Pinpoint the cell where the given text exists, returning its (X, Y) midpoint coordinate. 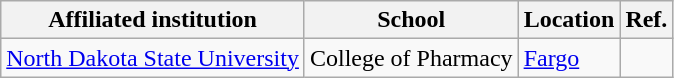
Ref. (646, 20)
School (411, 20)
Location (569, 20)
North Dakota State University (153, 58)
College of Pharmacy (411, 58)
Fargo (569, 58)
Affiliated institution (153, 20)
